For the text-containing cell, return its midpoint in [X, Y] coordinate format. 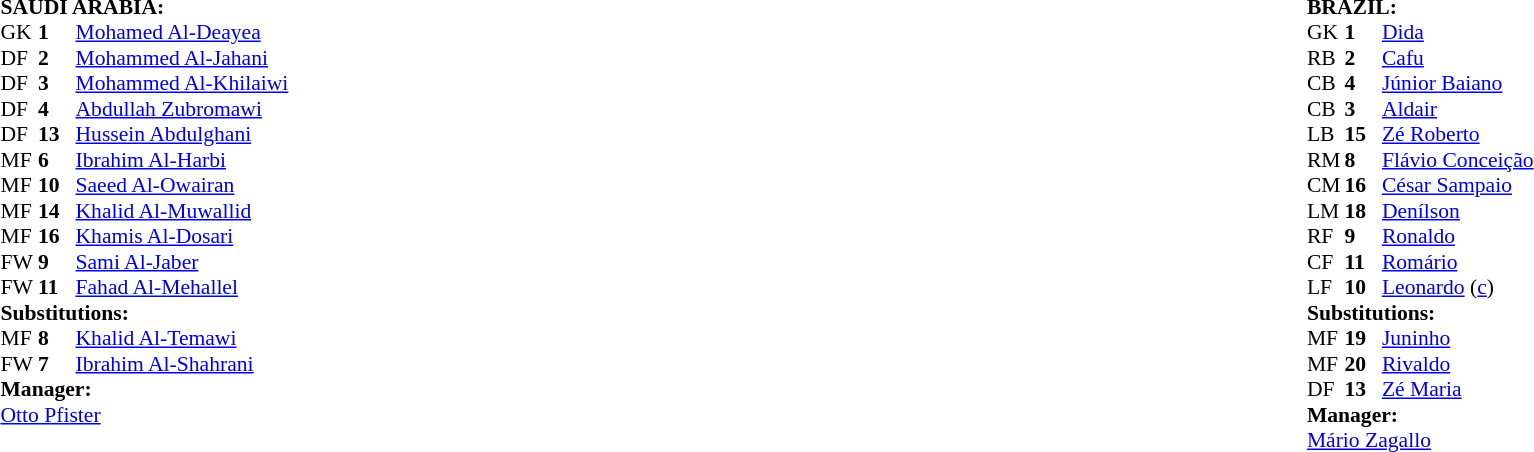
7 [57, 364]
Denílson [1458, 211]
19 [1363, 339]
14 [57, 211]
Khamis Al-Dosari [182, 237]
RB [1326, 58]
César Sampaio [1458, 185]
20 [1363, 364]
RM [1326, 160]
Zé Maria [1458, 389]
CM [1326, 185]
6 [57, 160]
Khalid Al-Temawi [182, 339]
Ronaldo [1458, 237]
Mohamed Al-Deayea [182, 33]
Khalid Al-Muwallid [182, 211]
Leonardo (c) [1458, 287]
Romário [1458, 262]
Rivaldo [1458, 364]
Júnior Baiano [1458, 83]
18 [1363, 211]
Ibrahim Al-Shahrani [182, 364]
Zé Roberto [1458, 135]
Hussein Abdulghani [182, 135]
Abdullah Zubromawi [182, 109]
Mohammed Al-Khilaiwi [182, 83]
Sami Al-Jaber [182, 262]
Fahad Al-Mehallel [182, 287]
LB [1326, 135]
Juninho [1458, 339]
Flávio Conceição [1458, 160]
Dida [1458, 33]
Aldair [1458, 109]
Otto Pfister [144, 415]
RF [1326, 237]
LM [1326, 211]
Ibrahim Al-Harbi [182, 160]
LF [1326, 287]
Mohammed Al-Jahani [182, 58]
Saeed Al-Owairan [182, 185]
Cafu [1458, 58]
CF [1326, 262]
15 [1363, 135]
